Identify which cell holds the provided text, then report its [x, y] central coordinate. 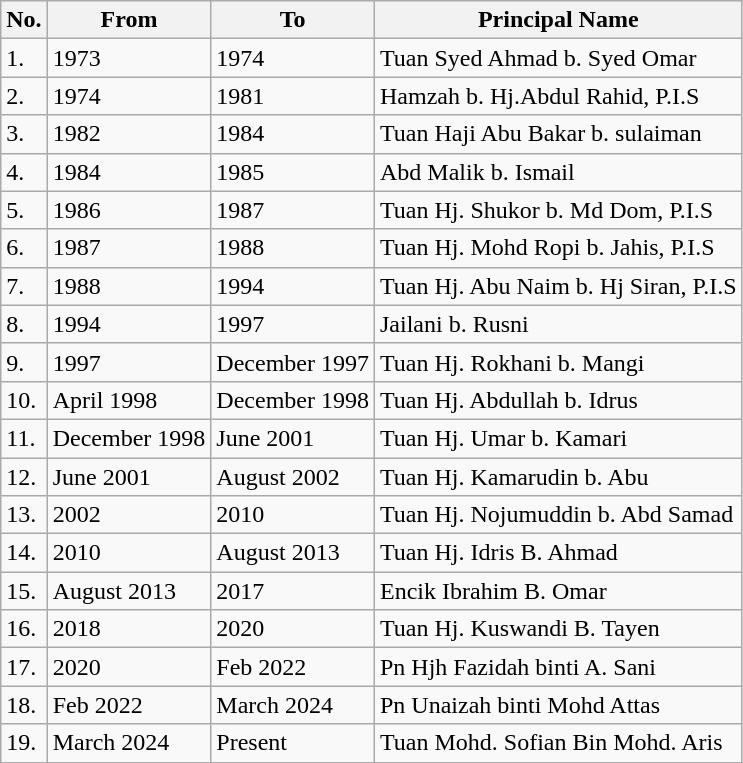
From [129, 20]
Tuan Hj. Umar b. Kamari [558, 438]
Tuan Hj. Kamarudin b. Abu [558, 477]
4. [24, 172]
Tuan Mohd. Sofian Bin Mohd. Aris [558, 743]
9. [24, 362]
Tuan Hj. Abu Naim b. Hj Siran, P.I.S [558, 286]
13. [24, 515]
2018 [129, 629]
No. [24, 20]
5. [24, 210]
1973 [129, 58]
Tuan Haji Abu Bakar b. sulaiman [558, 134]
17. [24, 667]
Tuan Hj. Mohd Ropi b. Jahis, P.I.S [558, 248]
12. [24, 477]
1985 [293, 172]
Encik Ibrahim B. Omar [558, 591]
10. [24, 400]
7. [24, 286]
Hamzah b. Hj.Abdul Rahid, P.I.S [558, 96]
1986 [129, 210]
Principal Name [558, 20]
Abd Malik b. Ismail [558, 172]
3. [24, 134]
Tuan Syed Ahmad b. Syed Omar [558, 58]
April 1998 [129, 400]
Tuan Hj. Shukor b. Md Dom, P.I.S [558, 210]
18. [24, 705]
8. [24, 324]
15. [24, 591]
December 1997 [293, 362]
Present [293, 743]
To [293, 20]
Pn Unaizah binti Mohd Attas [558, 705]
Tuan Hj. Abdullah b. Idrus [558, 400]
19. [24, 743]
Tuan Hj. Kuswandi B. Tayen [558, 629]
Pn Hjh Fazidah binti A. Sani [558, 667]
11. [24, 438]
2017 [293, 591]
2. [24, 96]
Tuan Hj. Idris B. Ahmad [558, 553]
1. [24, 58]
1981 [293, 96]
Tuan Hj. Rokhani b. Mangi [558, 362]
14. [24, 553]
16. [24, 629]
Tuan Hj. Nojumuddin b. Abd Samad [558, 515]
Jailani b. Rusni [558, 324]
6. [24, 248]
1982 [129, 134]
2002 [129, 515]
August 2002 [293, 477]
